Return the (x, y) coordinate for the center point of the cell that contains the specified text.  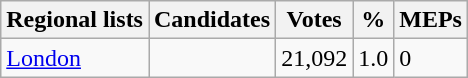
0 (431, 58)
London (75, 58)
% (374, 20)
MEPs (431, 20)
Regional lists (75, 20)
1.0 (374, 58)
Votes (314, 20)
Candidates (212, 20)
21,092 (314, 58)
